Detect which cell encompasses the target text, then output its (x, y) center coordinate. 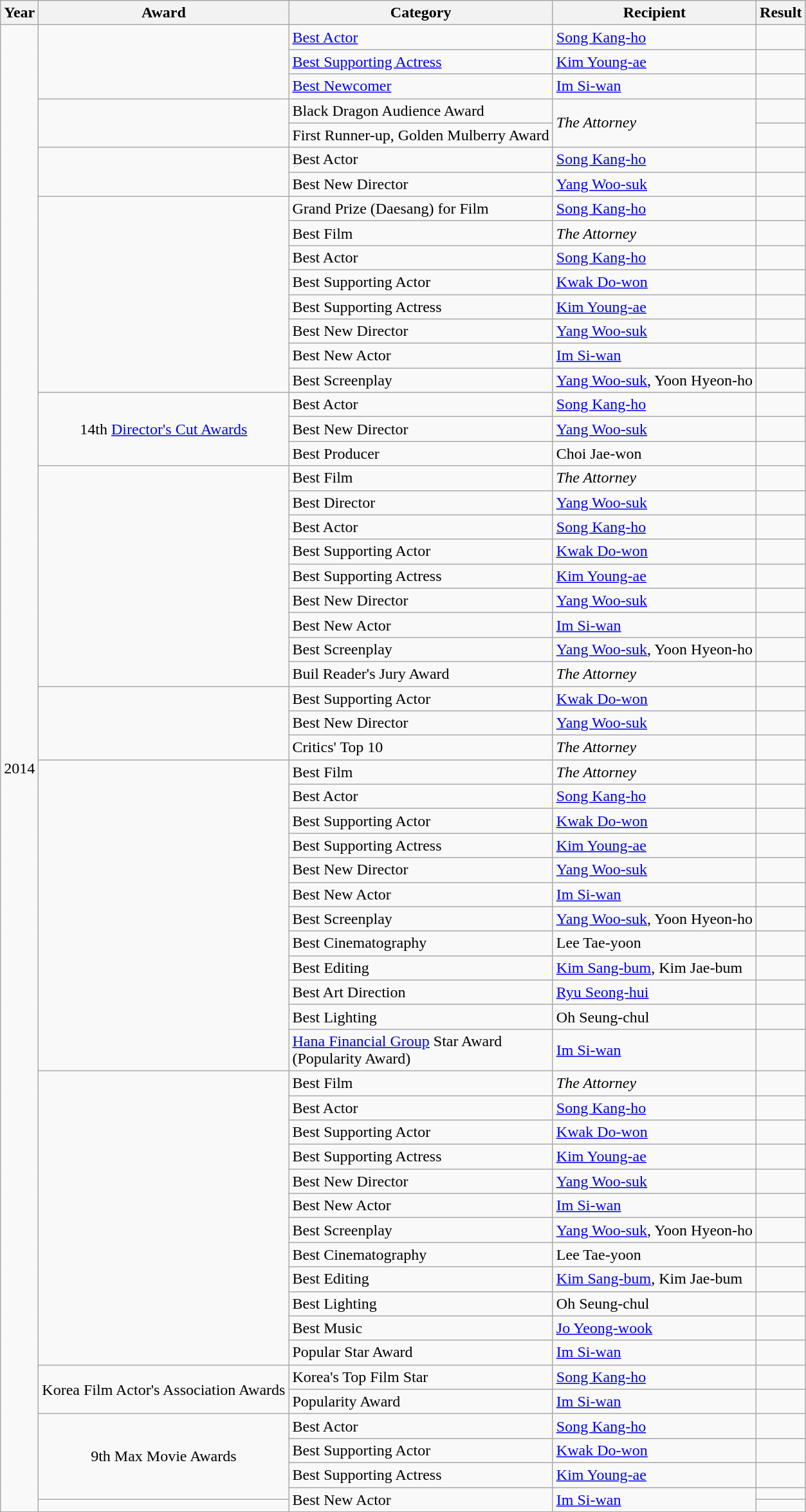
14th Director's Cut Awards (163, 429)
Ryu Seong-hui (654, 992)
Popularity Award (421, 1401)
Result (781, 13)
Best Producer (421, 454)
First Runner-up, Golden Mulberry Award (421, 135)
Buil Reader's Jury Award (421, 674)
9th Max Movie Awards (163, 1457)
Best Art Direction (421, 992)
Grand Prize (Daesang) for Film (421, 208)
Hana Financial Group Star Award (Popularity Award) (421, 1050)
Best Director (421, 502)
Korea Film Actor's Association Awards (163, 1389)
Award (163, 13)
Popular Star Award (421, 1352)
Best Music (421, 1328)
Critics' Top 10 (421, 748)
Best Newcomer (421, 86)
Black Dragon Audience Award (421, 111)
Jo Yeong-wook (654, 1328)
Choi Jae-won (654, 454)
Korea's Top Film Star (421, 1377)
Year (19, 13)
2014 (19, 768)
Category (421, 13)
Recipient (654, 13)
